Extract the [X, Y] coordinate from the center of the cell holding the provided text.  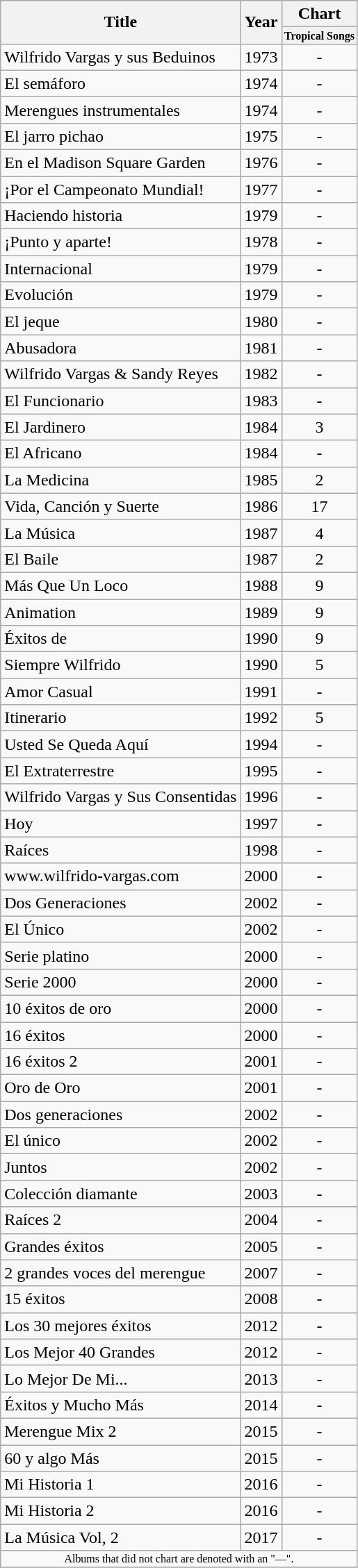
El Jardinero [121, 427]
2004 [261, 1220]
Amor Casual [121, 692]
1983 [261, 401]
1982 [261, 374]
17 [320, 506]
www.wilfrido-vargas.com [121, 876]
Usted Se Queda Aquí [121, 744]
Dos generaciones [121, 1115]
1995 [261, 771]
Mi Historia 2 [121, 1511]
2008 [261, 1299]
1988 [261, 585]
Éxitos y Mucho Más [121, 1405]
1994 [261, 744]
¡Por el Campeonato Mundial! [121, 190]
El Africano [121, 453]
3 [320, 427]
Vida, Canción y Suerte [121, 506]
Grandes éxitos [121, 1246]
Chart [320, 14]
Raíces 2 [121, 1220]
2007 [261, 1273]
2005 [261, 1246]
1986 [261, 506]
El semáforo [121, 83]
Title [121, 22]
1998 [261, 850]
Wilfrido Vargas y sus Beduinos [121, 57]
1997 [261, 824]
16 éxitos 2 [121, 1062]
1980 [261, 322]
Albums that did not chart are denoted with an "—". [179, 1559]
1991 [261, 692]
2013 [261, 1378]
¡Punto y aparte! [121, 242]
Lo Mejor De Mi... [121, 1378]
15 éxitos [121, 1299]
Haciendo historia [121, 216]
Los 30 mejores éxitos [121, 1326]
1996 [261, 797]
Juntos [121, 1167]
Itinerario [121, 718]
El Único [121, 929]
1977 [261, 190]
La Medicina [121, 480]
Merengues instrumentales [121, 110]
1981 [261, 348]
Más Que Un Loco [121, 585]
El Baile [121, 559]
Oro de Oro [121, 1088]
Serie 2000 [121, 982]
Colección diamante [121, 1194]
La Música [121, 533]
Merengue Mix 2 [121, 1431]
10 éxitos de oro [121, 1008]
2 grandes voces del merengue [121, 1273]
El único [121, 1141]
1985 [261, 480]
El Extraterrestre [121, 771]
1976 [261, 162]
1973 [261, 57]
Evolución [121, 295]
Year [261, 22]
Tropical Songs [320, 35]
Abusadora [121, 348]
4 [320, 533]
Dos Generaciones [121, 903]
Serie platino [121, 956]
Wilfrido Vargas & Sandy Reyes [121, 374]
1992 [261, 718]
El jeque [121, 322]
Wilfrido Vargas y Sus Consentidas [121, 797]
Internacional [121, 269]
1978 [261, 242]
En el Madison Square Garden [121, 162]
2014 [261, 1405]
2017 [261, 1537]
2003 [261, 1194]
Éxitos de [121, 639]
Siempre Wilfrido [121, 665]
El jarro pichao [121, 136]
El Funcionario [121, 401]
Los Mejor 40 Grandes [121, 1352]
60 y algo Más [121, 1458]
Hoy [121, 824]
Mi Historia 1 [121, 1485]
Raíces [121, 850]
1989 [261, 612]
La Música Vol, 2 [121, 1537]
16 éxitos [121, 1035]
Animation [121, 612]
1975 [261, 136]
